Locate the cell with the specified text and output its [X, Y] center coordinate. 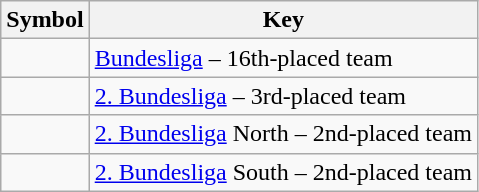
2. Bundesliga South – 2nd-placed team [283, 172]
2. Bundesliga – 3rd-placed team [283, 96]
2. Bundesliga North – 2nd-placed team [283, 134]
Symbol [45, 20]
Key [283, 20]
Bundesliga – 16th-placed team [283, 58]
